Search for the cell housing the specified text and yield its (x, y) center coordinate. 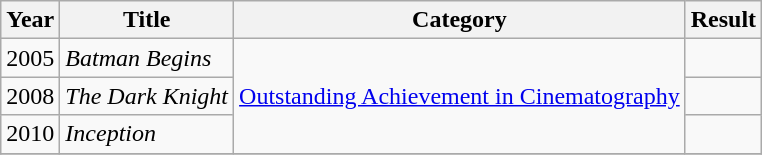
2005 (30, 58)
Outstanding Achievement in Cinematography (460, 96)
Category (460, 20)
Year (30, 20)
2010 (30, 134)
Inception (147, 134)
The Dark Knight (147, 96)
Result (723, 20)
2008 (30, 96)
Batman Begins (147, 58)
Title (147, 20)
